Determine the (x, y) coordinate at the center of the cell enclosing the given text.  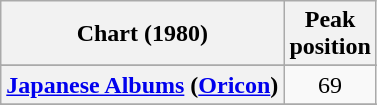
Chart (1980) (142, 34)
Japanese Albums (Oricon) (142, 85)
Peakposition (330, 34)
69 (330, 85)
